Determine the (x, y) coordinate at the center of the cell enclosing the given text.  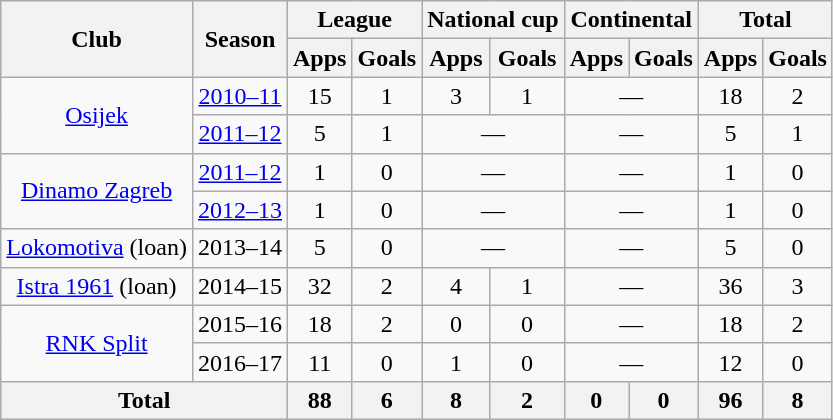
Istra 1961 (loan) (97, 286)
15 (320, 96)
32 (320, 286)
Lokomotiva (loan) (97, 248)
2015–16 (240, 324)
2012–13 (240, 210)
National cup (493, 20)
4 (456, 286)
96 (730, 400)
Dinamo Zagreb (97, 191)
League (355, 20)
2013–14 (240, 248)
88 (320, 400)
Osijek (97, 115)
2014–15 (240, 286)
2010–11 (240, 96)
Season (240, 39)
Club (97, 39)
12 (730, 362)
2016–17 (240, 362)
Continental (631, 20)
36 (730, 286)
RNK Split (97, 343)
6 (387, 400)
11 (320, 362)
